Search for the cell housing the specified text and yield its (x, y) center coordinate. 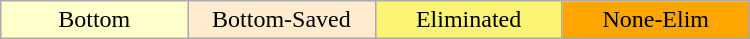
Eliminated (468, 20)
None-Elim (656, 20)
Bottom-Saved (282, 20)
Bottom (94, 20)
